Find where the given text appears and provide that cell's center as (x, y) coordinate. 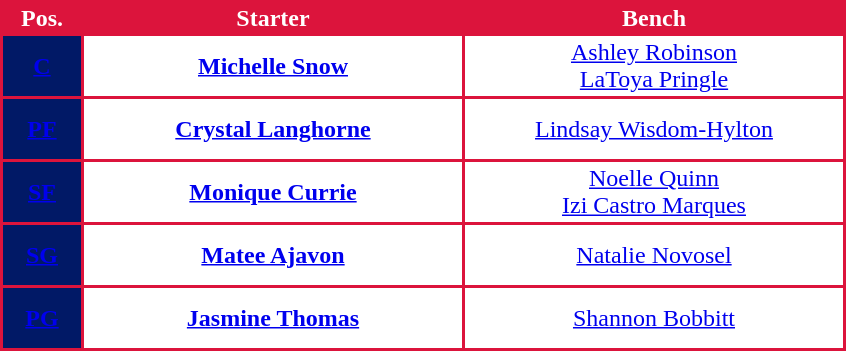
Shannon Bobbitt (654, 318)
SG (42, 255)
SF (42, 192)
PG (42, 318)
Lindsay Wisdom-Hylton (654, 129)
Jasmine Thomas (273, 318)
Pos. (42, 18)
PF (42, 129)
Bench (654, 18)
Noelle QuinnIzi Castro Marques (654, 192)
Michelle Snow (273, 66)
Natalie Novosel (654, 255)
C (42, 66)
Ashley RobinsonLaToya Pringle (654, 66)
Starter (273, 18)
Crystal Langhorne (273, 129)
Matee Ajavon (273, 255)
Monique Currie (273, 192)
